Output the (x, y) coordinate of the center of the cell containing the given text.  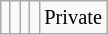
Private (72, 17)
